Extract the [x, y] coordinate from the center of the cell holding the provided text.  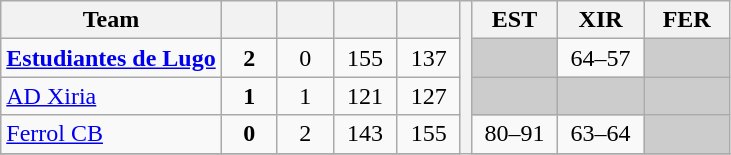
AD Xiria [111, 96]
143 [365, 134]
Ferrol CB [111, 134]
Estudiantes de Lugo [111, 58]
137 [429, 58]
64–57 [601, 58]
Team [111, 20]
127 [429, 96]
FER [687, 20]
63–64 [601, 134]
EST [515, 20]
121 [365, 96]
80–91 [515, 134]
XIR [601, 20]
